Detect which cell encompasses the target text, then output its (X, Y) center coordinate. 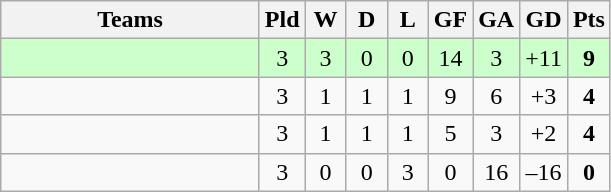
5 (450, 134)
+11 (544, 58)
GA (496, 20)
W (326, 20)
+2 (544, 134)
–16 (544, 172)
Teams (130, 20)
GF (450, 20)
L (408, 20)
Pts (588, 20)
16 (496, 172)
+3 (544, 96)
D (366, 20)
14 (450, 58)
GD (544, 20)
Pld (282, 20)
6 (496, 96)
